Extract the (X, Y) coordinate from the center of the cell holding the provided text.  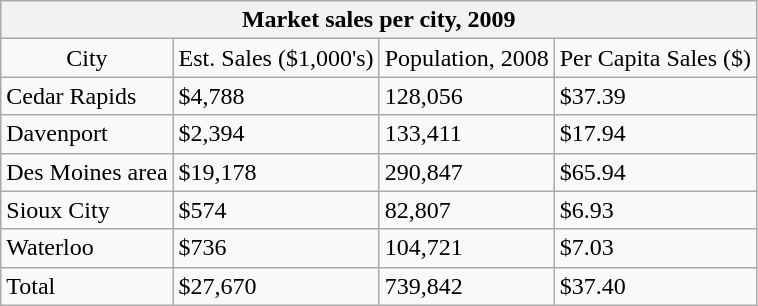
Davenport (87, 134)
Cedar Rapids (87, 96)
Per Capita Sales ($) (655, 58)
128,056 (466, 96)
$27,670 (276, 286)
Des Moines area (87, 172)
$19,178 (276, 172)
Population, 2008 (466, 58)
$7.03 (655, 248)
104,721 (466, 248)
$736 (276, 248)
290,847 (466, 172)
82,807 (466, 210)
$37.39 (655, 96)
$65.94 (655, 172)
739,842 (466, 286)
Waterloo (87, 248)
$17.94 (655, 134)
Est. Sales ($1,000's) (276, 58)
City (87, 58)
$2,394 (276, 134)
$574 (276, 210)
Market sales per city, 2009 (379, 20)
$37.40 (655, 286)
$4,788 (276, 96)
Total (87, 286)
133,411 (466, 134)
$6.93 (655, 210)
Sioux City (87, 210)
